Scan for the cell matching the given text and deliver its [x, y] coordinate at center. 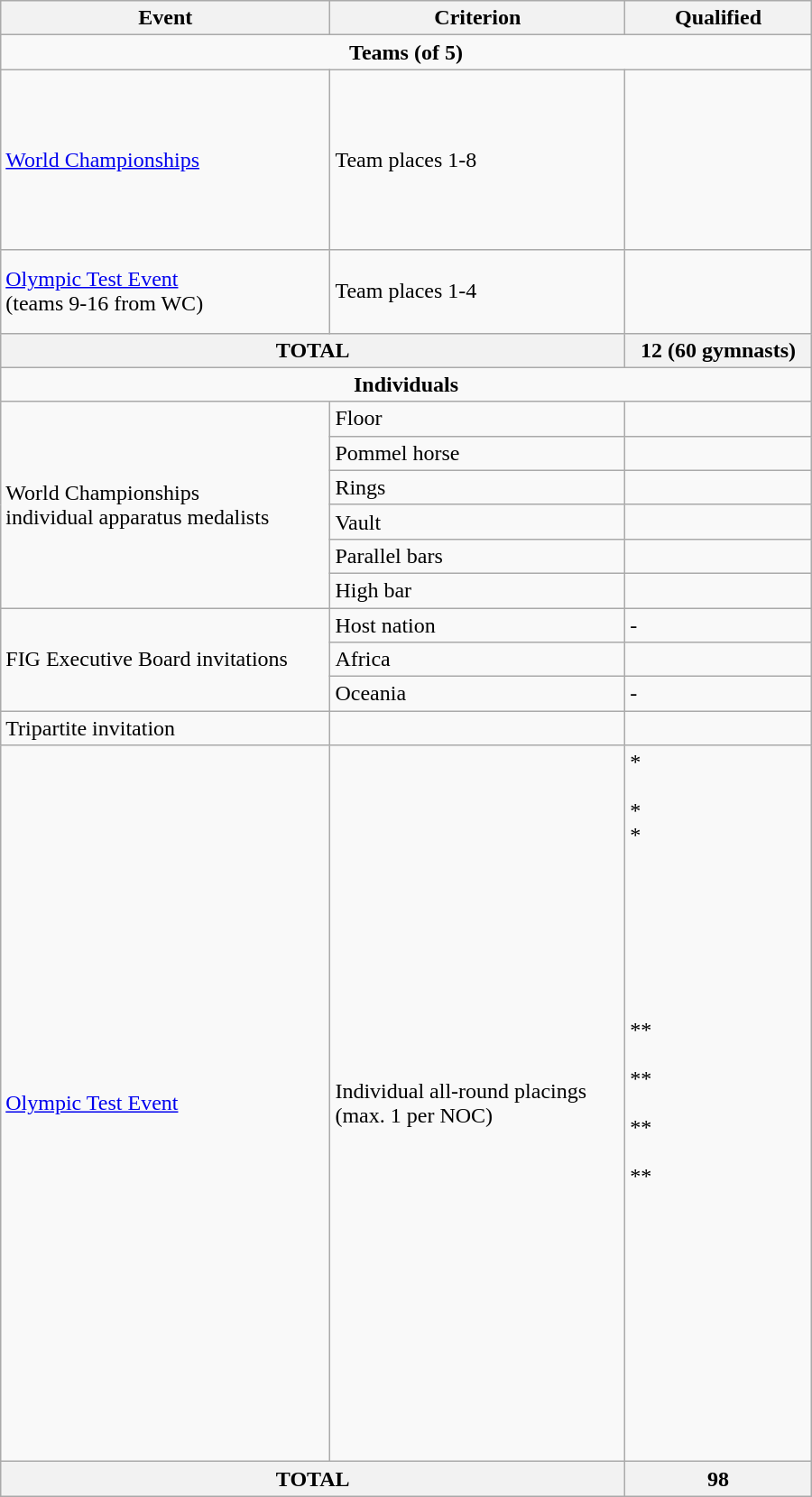
Qualified [718, 18]
Floor [478, 419]
Team places 1-4 [478, 291]
*********** [718, 1104]
Rings [478, 487]
Teams (of 5) [406, 52]
Tripartite invitation [166, 728]
Host nation [478, 625]
FIG Executive Board invitations [166, 660]
Individual all-round placings(max. 1 per NOC) [478, 1104]
Vault [478, 522]
Pommel horse [478, 453]
Criterion [478, 18]
World Championshipsindividual apparatus medalists [166, 504]
Event [166, 18]
Olympic Test Event [166, 1104]
Parallel bars [478, 556]
Team places 1-8 [478, 160]
Individuals [406, 384]
Olympic Test Event (teams 9-16 from WC) [166, 291]
Oceania [478, 694]
Africa [478, 660]
12 (60 gymnasts) [718, 350]
98 [718, 1479]
High bar [478, 590]
World Championships [166, 160]
